Search for the cell housing the specified text and yield its [x, y] center coordinate. 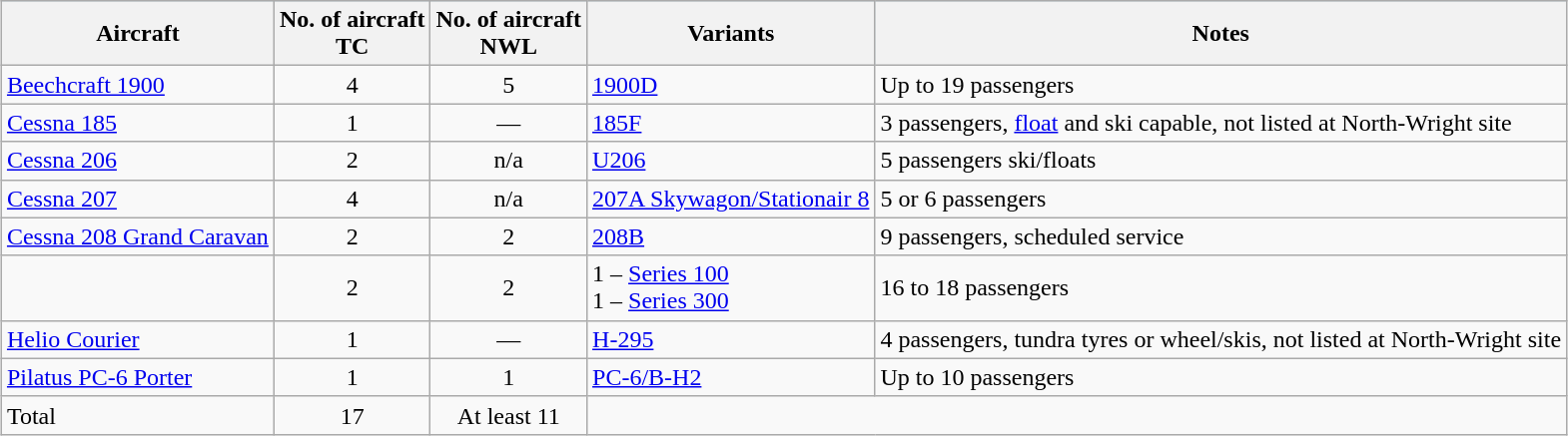
Helio Courier [138, 339]
185F [731, 123]
Cessna 206 [138, 161]
Cessna 185 [138, 123]
4 passengers, tundra tyres or wheel/skis, not listed at North-Wright site [1220, 339]
207A Skywagon/Stationair 8 [731, 199]
Aircraft [138, 34]
16 to 18 passengers [1220, 287]
Beechcraft 1900 [138, 85]
3 passengers, float and ski capable, not listed at North-Wright site [1220, 123]
Pilatus PC-6 Porter [138, 377]
U206 [731, 161]
1 – Series 1001 – Series 300 [731, 287]
Total [138, 415]
Up to 10 passengers [1220, 377]
At least 11 [509, 415]
5 or 6 passengers [1220, 199]
Up to 19 passengers [1220, 85]
No. of aircraftTC [352, 34]
9 passengers, scheduled service [1220, 236]
Variants [731, 34]
PC-6/B-H2 [731, 377]
17 [352, 415]
5 passengers ski/floats [1220, 161]
Notes [1220, 34]
Cessna 207 [138, 199]
No. of aircraftNWL [509, 34]
208B [731, 236]
5 [509, 85]
H-295 [731, 339]
Cessna 208 Grand Caravan [138, 236]
1900D [731, 85]
